Return [X, Y] of the center of cell containing provided text 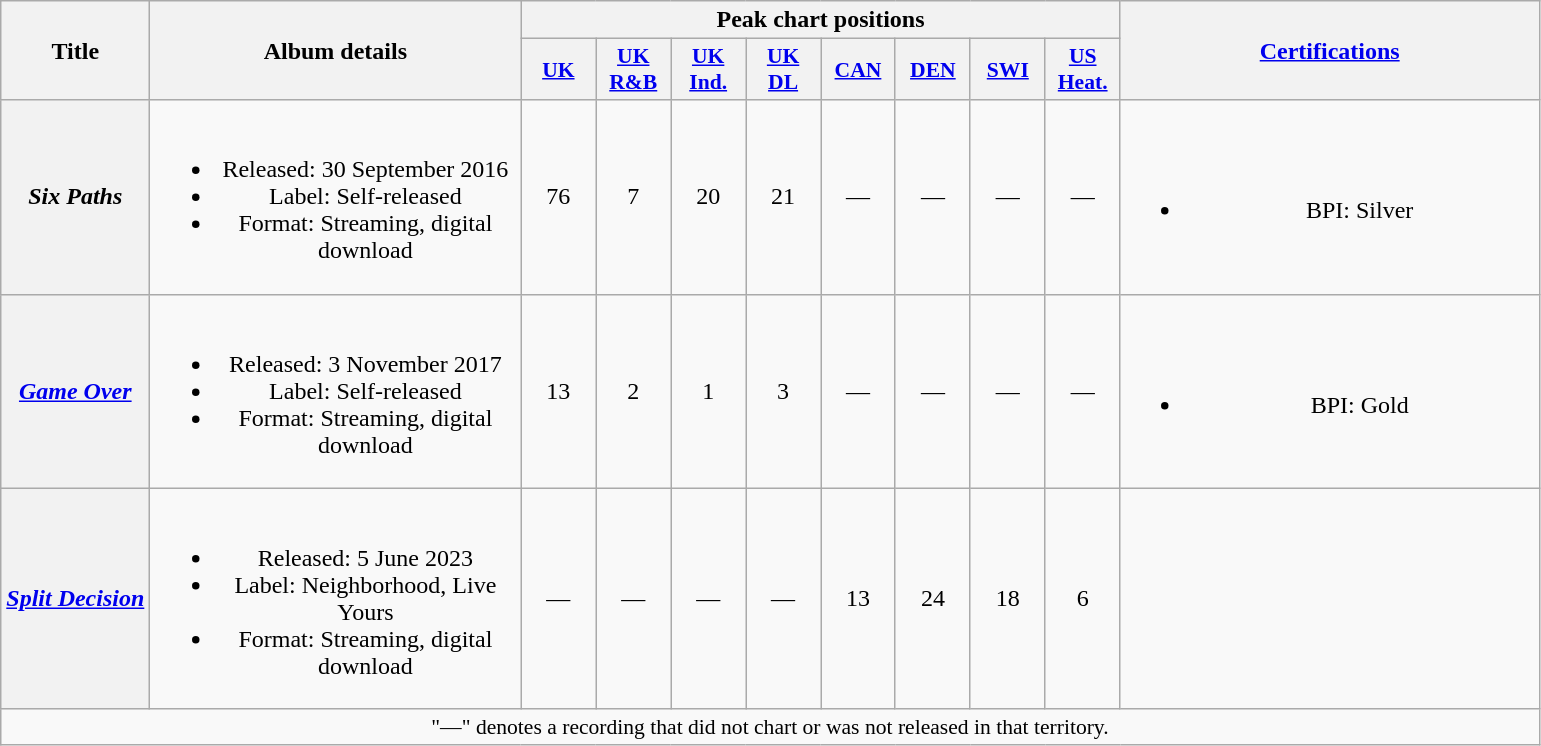
76 [558, 197]
2 [634, 391]
Title [76, 50]
UK [558, 70]
21 [784, 197]
"—" denotes a recording that did not chart or was not released in that territory. [770, 727]
Split Decision [76, 598]
UKR&B [634, 70]
UKDL [784, 70]
BPI: Gold [1330, 391]
Released: 3 November 2017Label: Self-releasedFormat: Streaming, digital download [336, 391]
20 [708, 197]
6 [1082, 598]
3 [784, 391]
SWI [1008, 70]
CAN [858, 70]
Game Over [76, 391]
USHeat. [1082, 70]
24 [932, 598]
7 [634, 197]
DEN [932, 70]
Released: 5 June 2023Label: Neighborhood, Live YoursFormat: Streaming, digital download [336, 598]
Certifications [1330, 50]
Peak chart positions [820, 20]
Released: 30 September 2016Label: Self-releasedFormat: Streaming, digital download [336, 197]
Six Paths [76, 197]
1 [708, 391]
Album details [336, 50]
UKInd. [708, 70]
18 [1008, 598]
BPI: Silver [1330, 197]
